For the text-containing cell, return its midpoint in (x, y) coordinate format. 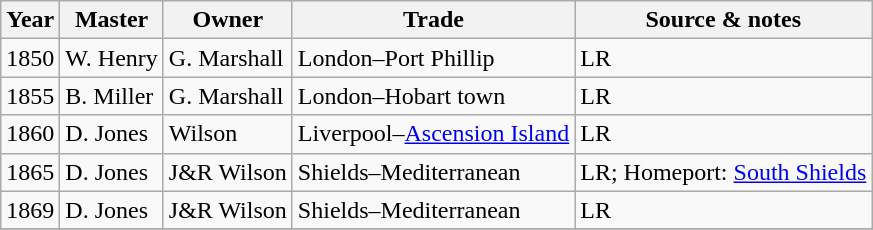
1850 (30, 58)
London–Hobart town (433, 96)
Trade (433, 20)
1869 (30, 210)
LR; Homeport: South Shields (724, 172)
Year (30, 20)
1865 (30, 172)
London–Port Phillip (433, 58)
Owner (228, 20)
Master (112, 20)
1860 (30, 134)
W. Henry (112, 58)
B. Miller (112, 96)
Liverpool–Ascension Island (433, 134)
Wilson (228, 134)
1855 (30, 96)
Source & notes (724, 20)
